Pinpoint the cell where the given text exists, returning its (X, Y) midpoint coordinate. 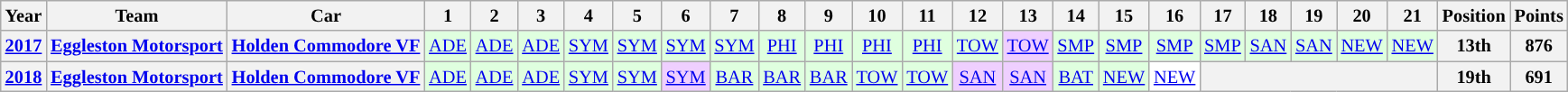
Car (326, 15)
2018 (23, 77)
Year (23, 15)
13th (1474, 46)
12 (978, 15)
18 (1268, 15)
20 (1362, 15)
19 (1313, 15)
5 (637, 15)
10 (877, 15)
3 (541, 15)
9 (829, 15)
Team (137, 15)
691 (1539, 77)
Position (1474, 15)
8 (782, 15)
11 (927, 15)
7 (735, 15)
BAT (1076, 77)
1 (448, 15)
4 (589, 15)
13 (1028, 15)
2 (495, 15)
17 (1222, 15)
19th (1474, 77)
6 (686, 15)
876 (1539, 46)
21 (1413, 15)
16 (1174, 15)
2017 (23, 46)
14 (1076, 15)
Points (1539, 15)
15 (1124, 15)
